Pinpoint the cell where the given text exists, returning its (X, Y) midpoint coordinate. 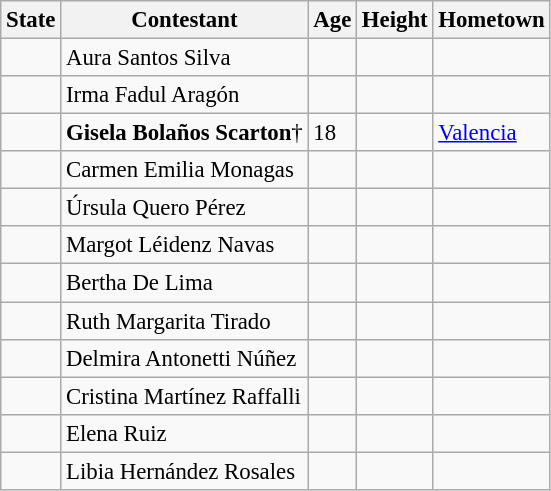
Height (395, 20)
Ruth Margarita Tirado (184, 321)
Irma Fadul Aragón (184, 95)
Libia Hernández Rosales (184, 471)
18 (332, 133)
Contestant (184, 20)
Margot Léidenz Navas (184, 245)
Age (332, 20)
Elena Ruiz (184, 433)
Valencia (492, 133)
State (31, 20)
Úrsula Quero Pérez (184, 208)
Delmira Antonetti Núñez (184, 358)
Carmen Emilia Monagas (184, 170)
Bertha De Lima (184, 283)
Hometown (492, 20)
Gisela Bolaños Scarton† (184, 133)
Cristina Martínez Raffalli (184, 396)
Aura Santos Silva (184, 58)
